Determine the (X, Y) coordinate at the center of the cell enclosing the given text.  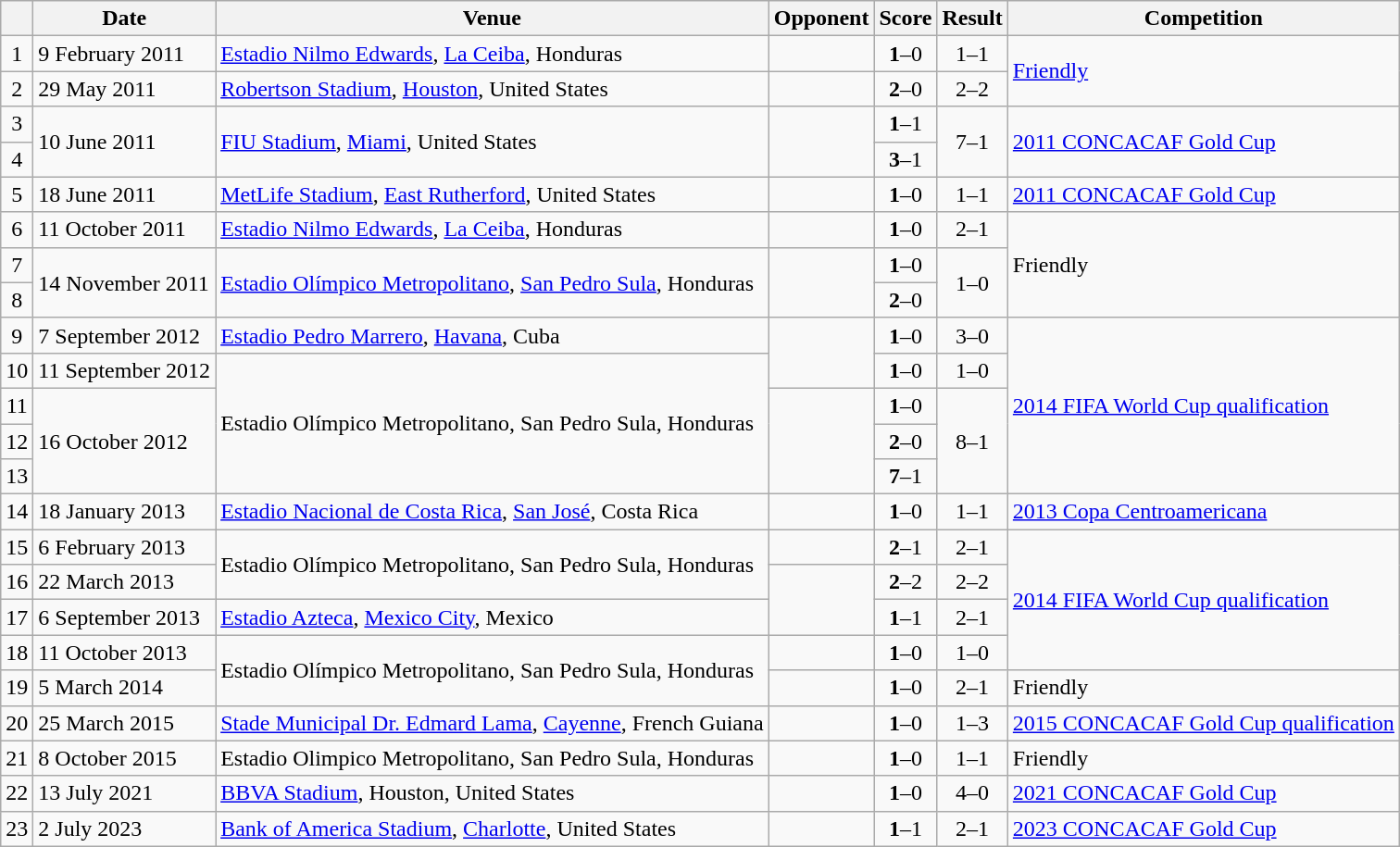
21 (17, 758)
13 (17, 477)
10 June 2011 (124, 142)
2 (17, 89)
18 January 2013 (124, 512)
3–1 (906, 159)
7 September 2012 (124, 335)
Score (906, 19)
Estadio Pedro Marrero, Havana, Cuba (493, 335)
15 (17, 547)
14 (17, 512)
29 May 2011 (124, 89)
10 (17, 370)
2021 CONCACAF Gold Cup (1204, 793)
12 (17, 442)
14 November 2011 (124, 282)
8–1 (972, 441)
5 (17, 194)
13 July 2021 (124, 793)
9 February 2011 (124, 54)
6 (17, 230)
16 (17, 582)
4 (17, 159)
5 March 2014 (124, 688)
Estadio Azteca, Mexico City, Mexico (493, 617)
22 (17, 793)
9 (17, 335)
16 October 2012 (124, 441)
Stade Municipal Dr. Edmard Lama, Cayenne, French Guiana (493, 723)
6 September 2013 (124, 617)
11 (17, 405)
Estadio Nacional de Costa Rica, San José, Costa Rica (493, 512)
11 October 2013 (124, 653)
Opponent (821, 19)
17 (17, 617)
3 (17, 124)
6 February 2013 (124, 547)
Bank of America Stadium, Charlotte, United States (493, 828)
25 March 2015 (124, 723)
11 October 2011 (124, 230)
Competition (1204, 19)
20 (17, 723)
23 (17, 828)
8 (17, 300)
3–0 (972, 335)
2 July 2023 (124, 828)
Result (972, 19)
2023 CONCACAF Gold Cup (1204, 828)
Robertson Stadium, Houston, United States (493, 89)
Venue (493, 19)
1–3 (972, 723)
2013 Copa Centroamericana (1204, 512)
18 (17, 653)
2015 CONCACAF Gold Cup qualification (1204, 723)
Estadio Olimpico Metropolitano, San Pedro Sula, Honduras (493, 758)
11 September 2012 (124, 370)
Date (124, 19)
BBVA Stadium, Houston, United States (493, 793)
18 June 2011 (124, 194)
MetLife Stadium, East Rutherford, United States (493, 194)
22 March 2013 (124, 582)
1 (17, 54)
FIU Stadium, Miami, United States (493, 142)
7 (17, 265)
19 (17, 688)
8 October 2015 (124, 758)
4–0 (972, 793)
